Output the [x, y] coordinate of the center of the cell containing the given text.  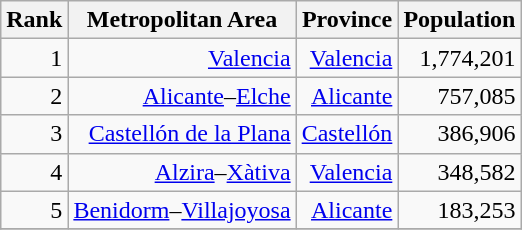
1,774,201 [460, 58]
Benidorm–Villajoyosa [182, 210]
386,906 [460, 134]
2 [34, 96]
Metropolitan Area [182, 20]
1 [34, 58]
Population [460, 20]
4 [34, 172]
348,582 [460, 172]
Alicante–Elche [182, 96]
Rank [34, 20]
Castellón [347, 134]
3 [34, 134]
Castellón de la Plana [182, 134]
Alzira–Xàtiva [182, 172]
757,085 [460, 96]
Province [347, 20]
183,253 [460, 210]
5 [34, 210]
